Output the (X, Y) coordinate of the center of the cell containing the given text.  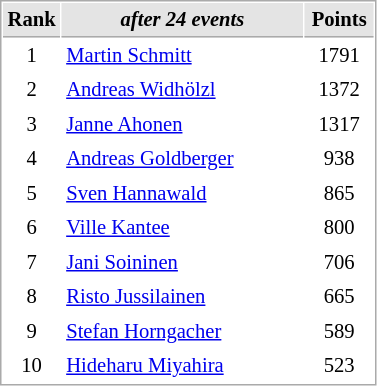
Andreas Goldberger (183, 158)
9 (32, 332)
1791 (340, 56)
Rank (32, 20)
Risto Jussilainen (183, 296)
5 (32, 194)
665 (340, 296)
589 (340, 332)
1317 (340, 124)
800 (340, 228)
938 (340, 158)
10 (32, 366)
6 (32, 228)
Points (340, 20)
3 (32, 124)
523 (340, 366)
865 (340, 194)
Andreas Widhölzl (183, 90)
1 (32, 56)
Sven Hannawald (183, 194)
after 24 events (183, 20)
1372 (340, 90)
7 (32, 262)
Martin Schmitt (183, 56)
4 (32, 158)
706 (340, 262)
2 (32, 90)
Janne Ahonen (183, 124)
Jani Soininen (183, 262)
Ville Kantee (183, 228)
Hideharu Miyahira (183, 366)
8 (32, 296)
Stefan Horngacher (183, 332)
